Find where the given text appears and provide that cell's center as (x, y) coordinate. 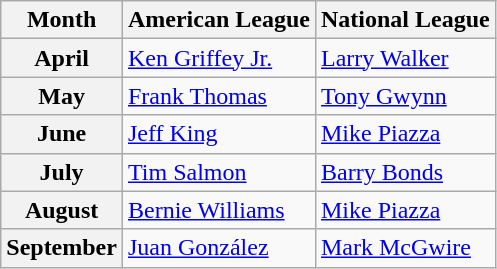
Bernie Williams (218, 210)
June (62, 134)
April (62, 58)
Ken Griffey Jr. (218, 58)
Juan González (218, 248)
Jeff King (218, 134)
May (62, 96)
Month (62, 20)
July (62, 172)
Tony Gwynn (405, 96)
Larry Walker (405, 58)
National League (405, 20)
Frank Thomas (218, 96)
August (62, 210)
Tim Salmon (218, 172)
Barry Bonds (405, 172)
Mark McGwire (405, 248)
September (62, 248)
American League (218, 20)
